Extract the (x, y) coordinate from the center of the cell holding the provided text.  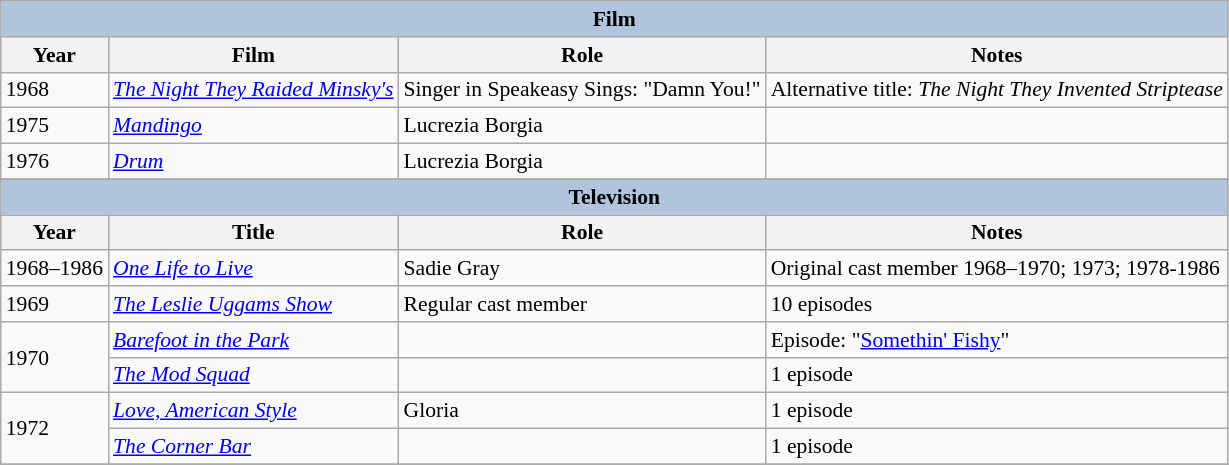
Sadie Gray (582, 269)
1968 (54, 90)
1976 (54, 162)
1972 (54, 428)
Regular cast member (582, 304)
10 episodes (997, 304)
The Mod Squad (254, 375)
Title (254, 233)
1970 (54, 358)
Drum (254, 162)
Television (614, 197)
Love, American Style (254, 411)
1969 (54, 304)
1968–1986 (54, 269)
Gloria (582, 411)
The Leslie Uggams Show (254, 304)
Alternative title: The Night They Invented Striptease (997, 90)
Singer in Speakeasy Sings: "Damn You!" (582, 90)
Episode: "Somethin' Fishy" (997, 340)
Original cast member 1968–1970; 1973; 1978-1986 (997, 269)
1975 (54, 126)
Mandingo (254, 126)
The Night They Raided Minsky's (254, 90)
One Life to Live (254, 269)
Barefoot in the Park (254, 340)
The Corner Bar (254, 447)
